Search for the cell housing the specified text and yield its (X, Y) center coordinate. 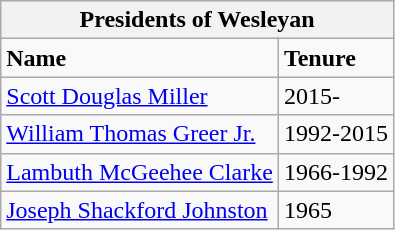
William Thomas Greer Jr. (140, 134)
Scott Douglas Miller (140, 96)
Lambuth McGeehee Clarke (140, 172)
1965 (336, 210)
Presidents of Wesleyan (198, 20)
1966-1992 (336, 172)
1992-2015 (336, 134)
Name (140, 58)
Joseph Shackford Johnston (140, 210)
Tenure (336, 58)
2015- (336, 96)
